Output the (x, y) coordinate of the center of the cell containing the given text.  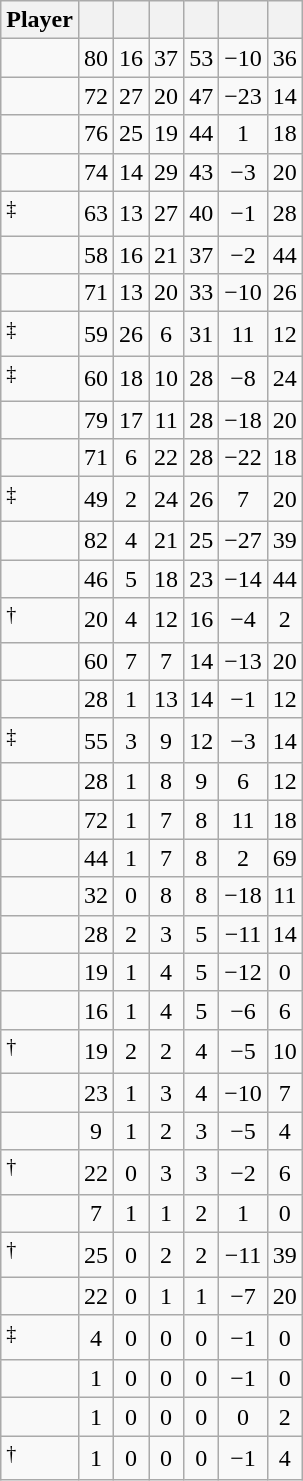
46 (96, 579)
−8 (244, 378)
76 (96, 134)
−7 (244, 1296)
53 (202, 58)
−6 (244, 1010)
−23 (244, 96)
59 (96, 334)
58 (96, 255)
−12 (244, 972)
74 (96, 172)
17 (132, 420)
−14 (244, 579)
80 (96, 58)
36 (284, 58)
−22 (244, 458)
33 (202, 293)
−27 (244, 541)
55 (96, 740)
79 (96, 420)
40 (202, 214)
−4 (244, 620)
29 (166, 172)
47 (202, 96)
43 (202, 172)
82 (96, 541)
Player (40, 20)
49 (96, 500)
31 (202, 334)
32 (96, 896)
63 (96, 214)
−13 (244, 661)
69 (284, 858)
